Return [x, y] of the center of cell containing provided text 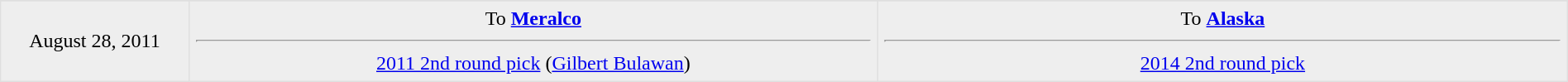
August 28, 2011 [94, 41]
To Meralco2011 2nd round pick (Gilbert Bulawan) [533, 41]
To Alaska2014 2nd round pick [1223, 41]
